Extract the [X, Y] coordinate from the center of the cell holding the provided text.  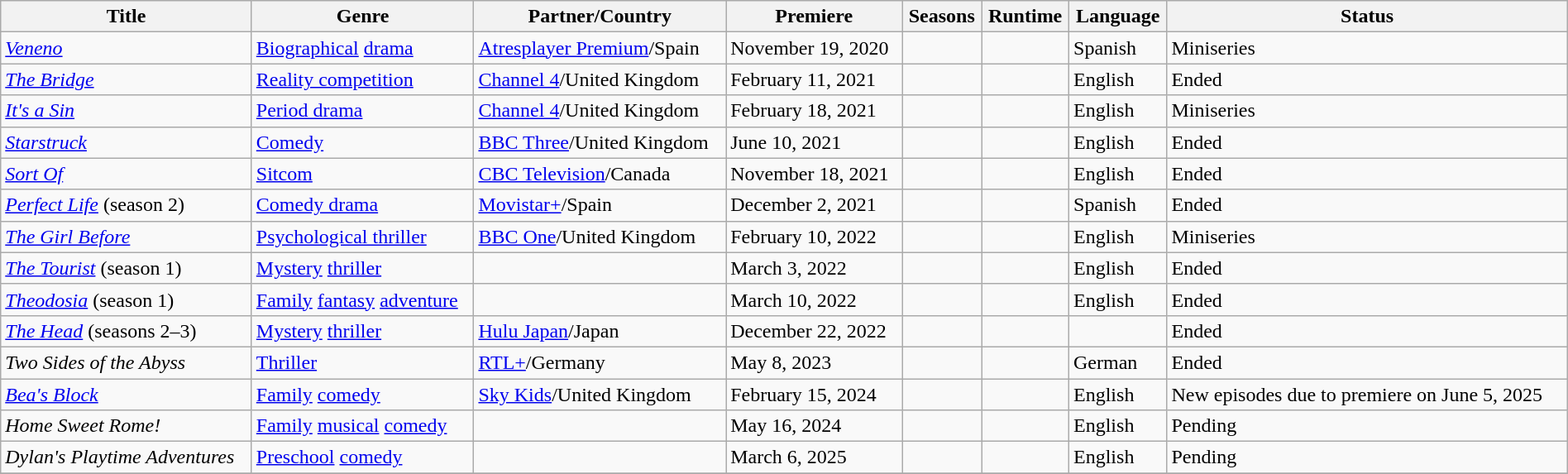
Sitcom [362, 174]
Sort Of [127, 174]
New episodes due to premiere on June 5, 2025 [1367, 395]
Family comedy [362, 395]
Reality competition [362, 79]
Thriller [362, 362]
March 10, 2022 [814, 299]
Premiere [814, 17]
November 19, 2020 [814, 48]
Comedy drama [362, 205]
Perfect Life (season 2) [127, 205]
Status [1367, 17]
December 2, 2021 [814, 205]
Comedy [362, 142]
Language [1118, 17]
November 18, 2021 [814, 174]
RTL+/Germany [600, 362]
Period drama [362, 111]
Sky Kids/United Kingdom [600, 395]
Theodosia (season 1) [127, 299]
It's a Sin [127, 111]
June 10, 2021 [814, 142]
February 11, 2021 [814, 79]
The Tourist (season 1) [127, 268]
The Girl Before [127, 237]
Home Sweet Rome! [127, 426]
March 6, 2025 [814, 457]
Preschool comedy [362, 457]
Movistar+/Spain [600, 205]
Genre [362, 17]
March 3, 2022 [814, 268]
Starstruck [127, 142]
German [1118, 362]
Title [127, 17]
Hulu Japan/Japan [600, 331]
Partner/Country [600, 17]
Family fantasy adventure [362, 299]
Runtime [1025, 17]
The Head (seasons 2–3) [127, 331]
February 18, 2021 [814, 111]
Atresplayer Premium/Spain [600, 48]
Two Sides of the Abyss [127, 362]
May 8, 2023 [814, 362]
Psychological thriller [362, 237]
CBC Television/Canada [600, 174]
Biographical drama [362, 48]
Seasons [942, 17]
Bea's Block [127, 395]
BBC One/United Kingdom [600, 237]
May 16, 2024 [814, 426]
December 22, 2022 [814, 331]
Family musical comedy [362, 426]
BBC Three/United Kingdom [600, 142]
Dylan's Playtime Adventures [127, 457]
Veneno [127, 48]
The Bridge [127, 79]
February 10, 2022 [814, 237]
February 15, 2024 [814, 395]
